Provide the (x, y) coordinate of the cell's center where the given text is located.  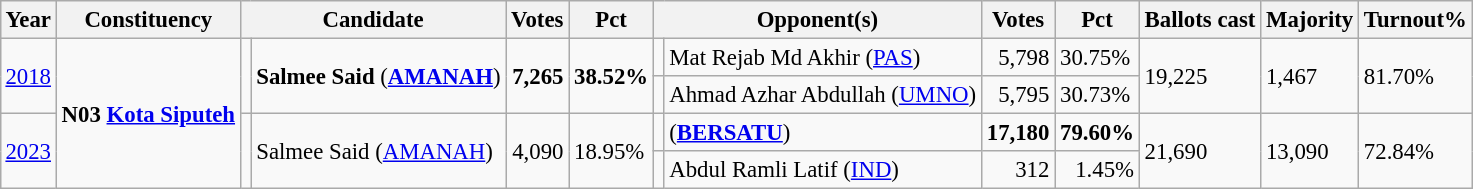
4,090 (538, 152)
Constituency (148, 20)
18.95% (612, 152)
Majority (1310, 20)
72.84% (1416, 152)
79.60% (1098, 133)
21,690 (1200, 152)
2023 (28, 152)
38.52% (612, 76)
312 (1018, 170)
19,225 (1200, 76)
Abdul Ramli Latif (IND) (822, 170)
Ballots cast (1200, 20)
7,265 (538, 76)
2018 (28, 76)
Opponent(s) (817, 20)
Ahmad Azhar Abdullah (UMNO) (822, 95)
Mat Rejab Md Akhir (PAS) (822, 57)
Turnout% (1416, 20)
17,180 (1018, 133)
5,798 (1018, 57)
81.70% (1416, 76)
13,090 (1310, 152)
30.73% (1098, 95)
Candidate (372, 20)
1,467 (1310, 76)
30.75% (1098, 57)
1.45% (1098, 170)
5,795 (1018, 95)
Year (28, 20)
N03 Kota Siputeh (148, 113)
(BERSATU) (822, 133)
